Capture the cell that displays the provided text and extract its (x, y) central coordinate. 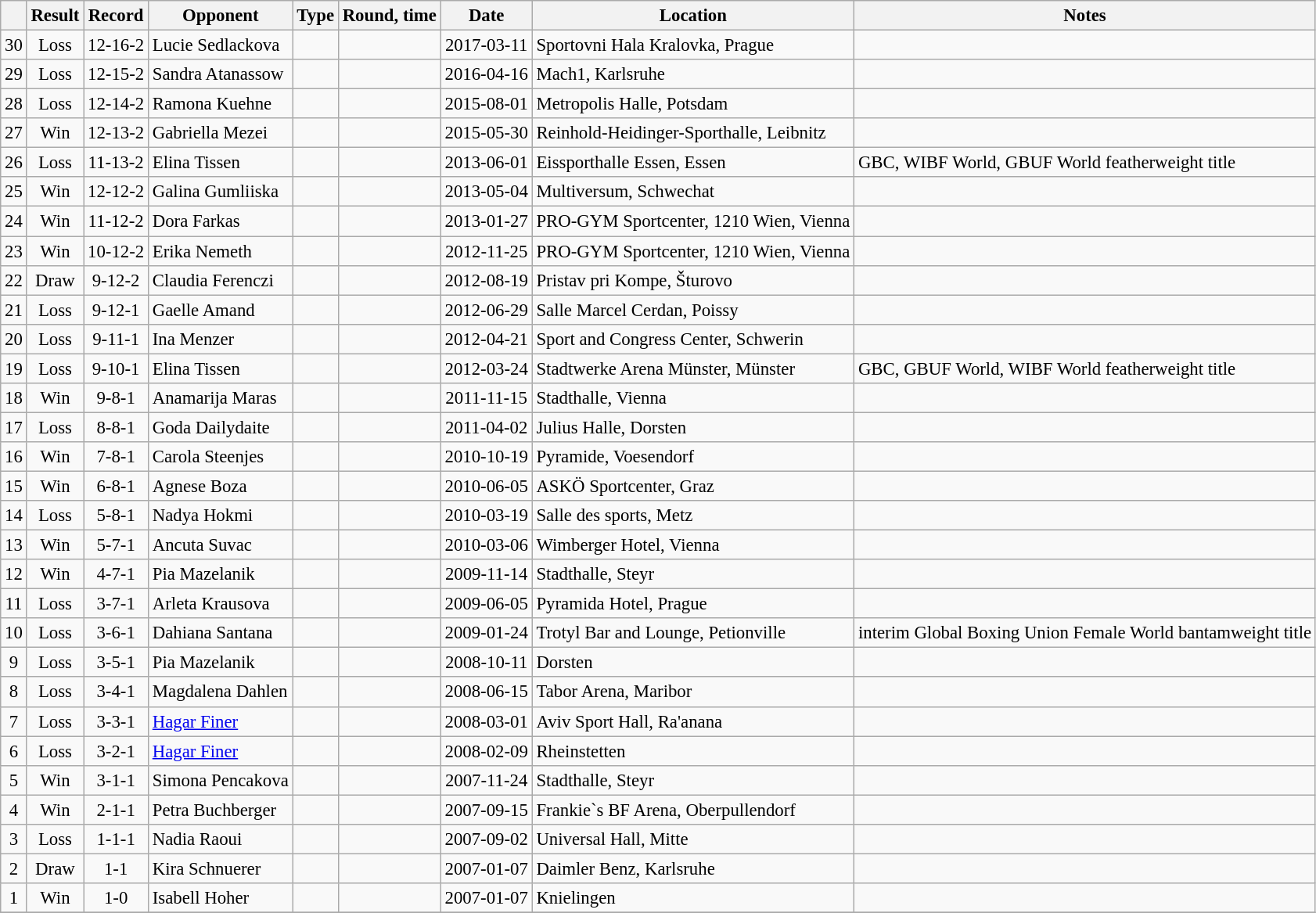
Multiversum, Schwechat (693, 192)
2010-06-05 (487, 486)
2012-11-25 (487, 251)
Sport and Congress Center, Schwerin (693, 339)
19 (14, 368)
Ramona Kuehne (221, 104)
2011-04-02 (487, 427)
7-8-1 (116, 457)
Frankie`s BF Arena, Oberpullendorf (693, 810)
Petra Buchberger (221, 810)
18 (14, 398)
2012-06-29 (487, 310)
Pyramida Hotel, Prague (693, 604)
3-5-1 (116, 663)
GBC, WIBF World, GBUF World featherweight title (1085, 163)
Location (693, 16)
Nadia Raoui (221, 839)
Universal Hall, Mitte (693, 839)
Julius Halle, Dorsten (693, 427)
Sportovni Hala Kralovka, Prague (693, 45)
11 (14, 604)
Dahiana Santana (221, 633)
2008-06-15 (487, 692)
1-1-1 (116, 839)
4 (14, 810)
2007-09-02 (487, 839)
22 (14, 280)
Tabor Arena, Maribor (693, 692)
Wimberger Hotel, Vienna (693, 545)
3 (14, 839)
12-16-2 (116, 45)
9-8-1 (116, 398)
Arleta Krausova (221, 604)
21 (14, 310)
2012-04-21 (487, 339)
3-1-1 (116, 780)
Knielingen (693, 898)
12-12-2 (116, 192)
5 (14, 780)
ASKÖ Sportcenter, Graz (693, 486)
Round, time (390, 16)
Sandra Atanassow (221, 74)
29 (14, 74)
Lucie Sedlackova (221, 45)
8 (14, 692)
2013-06-01 (487, 163)
2012-08-19 (487, 280)
6-8-1 (116, 486)
10 (14, 633)
Trotyl Bar and Lounge, Petionville (693, 633)
2017-03-11 (487, 45)
Pyramide, Voesendorf (693, 457)
23 (14, 251)
27 (14, 133)
Salle Marcel Cerdan, Poissy (693, 310)
Stadtwerke Arena Münster, Münster (693, 368)
Reinhold-Heidinger-Sporthalle, Leibnitz (693, 133)
Dora Farkas (221, 221)
1-0 (116, 898)
9-12-1 (116, 310)
2015-05-30 (487, 133)
6 (14, 751)
12-14-2 (116, 104)
2016-04-16 (487, 74)
Simona Pencakova (221, 780)
Ina Menzer (221, 339)
Stadthalle, Vienna (693, 398)
interim Global Boxing Union Female World bantamweight title (1085, 633)
2008-03-01 (487, 721)
17 (14, 427)
9-12-2 (116, 280)
2015-08-01 (487, 104)
Aviv Sport Hall, Ra'anana (693, 721)
9 (14, 663)
Anamarija Maras (221, 398)
2 (14, 868)
Gabriella Mezei (221, 133)
Agnese Boza (221, 486)
Notes (1085, 16)
Date (487, 16)
3-3-1 (116, 721)
Salle des sports, Metz (693, 516)
2010-03-06 (487, 545)
3-2-1 (116, 751)
20 (14, 339)
Goda Dailydaite (221, 427)
15 (14, 486)
30 (14, 45)
11-12-2 (116, 221)
24 (14, 221)
2008-02-09 (487, 751)
13 (14, 545)
14 (14, 516)
2009-06-05 (487, 604)
Opponent (221, 16)
Carola Steenjes (221, 457)
Magdalena Dahlen (221, 692)
3-4-1 (116, 692)
Ancuta Suvac (221, 545)
11-13-2 (116, 163)
7 (14, 721)
10-12-2 (116, 251)
Claudia Ferenczi (221, 280)
2007-09-15 (487, 810)
2-1-1 (116, 810)
9-11-1 (116, 339)
Record (116, 16)
12 (14, 574)
2009-01-24 (487, 633)
8-8-1 (116, 427)
2010-03-19 (487, 516)
2008-10-11 (487, 663)
2010-10-19 (487, 457)
1-1 (116, 868)
3-6-1 (116, 633)
2011-11-15 (487, 398)
5-7-1 (116, 545)
Type (315, 16)
1 (14, 898)
9-10-1 (116, 368)
Nadya Hokmi (221, 516)
26 (14, 163)
Eissporthalle Essen, Essen (693, 163)
25 (14, 192)
Erika Nemeth (221, 251)
Galina Gumliiska (221, 192)
Rheinstetten (693, 751)
2013-01-27 (487, 221)
Metropolis Halle, Potsdam (693, 104)
2013-05-04 (487, 192)
12-15-2 (116, 74)
Pristav pri Kompe, Šturovo (693, 280)
2009-11-14 (487, 574)
Mach1, Karlsruhe (693, 74)
Gaelle Amand (221, 310)
3-7-1 (116, 604)
12-13-2 (116, 133)
4-7-1 (116, 574)
Result (55, 16)
Dorsten (693, 663)
Daimler Benz, Karlsruhe (693, 868)
2012-03-24 (487, 368)
GBC, GBUF World, WIBF World featherweight title (1085, 368)
5-8-1 (116, 516)
Isabell Hoher (221, 898)
2007-11-24 (487, 780)
28 (14, 104)
Kira Schnuerer (221, 868)
16 (14, 457)
